From the cell containing the given text, extract its center point as [X, Y] coordinate. 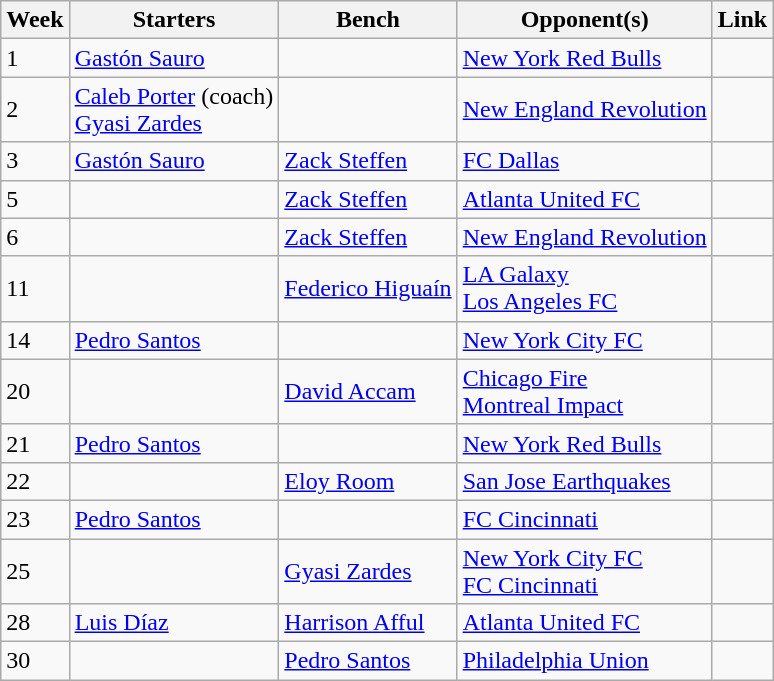
20 [35, 392]
New York City FC [584, 340]
23 [35, 519]
6 [35, 237]
Harrison Afful [368, 623]
22 [35, 481]
11 [35, 288]
Philadelphia Union [584, 661]
28 [35, 623]
New York City FC FC Cincinnati [584, 570]
14 [35, 340]
Opponent(s) [584, 20]
Luis Díaz [174, 623]
FC Dallas [584, 161]
LA Galaxy Los Angeles FC [584, 288]
1 [35, 58]
Gyasi Zardes [368, 570]
21 [35, 443]
San Jose Earthquakes [584, 481]
30 [35, 661]
2 [35, 110]
Caleb Porter (coach) Gyasi Zardes [174, 110]
David Accam [368, 392]
Eloy Room [368, 481]
Bench [368, 20]
Starters [174, 20]
3 [35, 161]
FC Cincinnati [584, 519]
Chicago Fire Montreal Impact [584, 392]
25 [35, 570]
5 [35, 199]
Federico Higuaín [368, 288]
Link [742, 20]
Week [35, 20]
